From the cell containing the given text, extract its center point as [X, Y] coordinate. 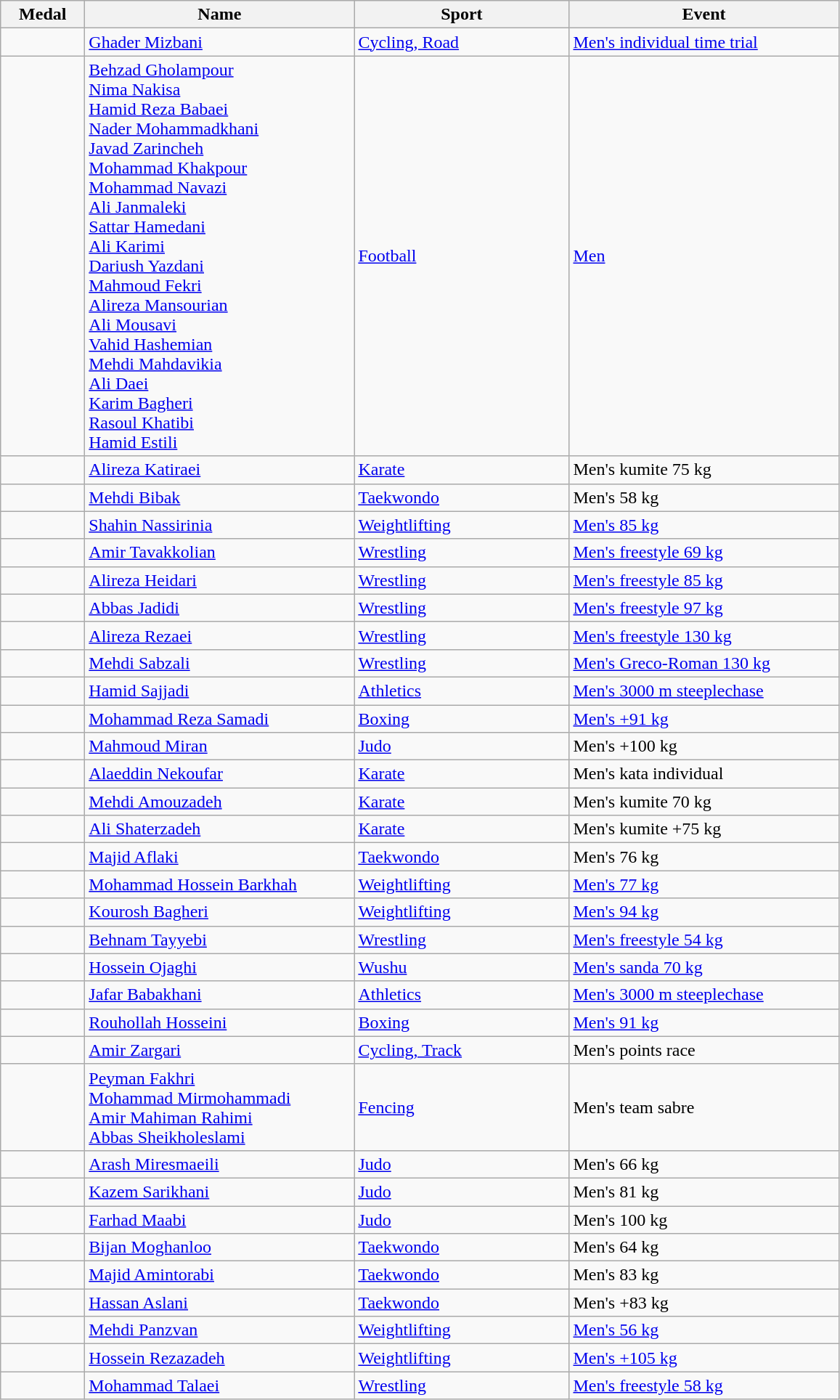
Men's freestyle 130 kg [704, 635]
Men's points race [704, 1050]
Men's kumite 75 kg [704, 470]
Medal [43, 15]
Bijan Moghanloo [219, 1248]
Men's 56 kg [704, 1330]
Arash Miresmaeili [219, 1164]
Farhad Maabi [219, 1219]
Amir Tavakkolian [219, 553]
Men's 64 kg [704, 1248]
Alireza Rezaei [219, 635]
Football [462, 256]
Men [704, 256]
Alireza Heidari [219, 580]
Mohammad Hossein Barkhah [219, 884]
Men's 77 kg [704, 884]
Men's team sabre [704, 1107]
Mehdi Panzvan [219, 1330]
Amir Zargari [219, 1050]
Hamid Sajjadi [219, 691]
Men's 91 kg [704, 1022]
Mahmoud Miran [219, 746]
Hossein Rezazadeh [219, 1358]
Ghader Mizbani [219, 42]
Majid Amintorabi [219, 1275]
Alaeddin Nekoufar [219, 774]
Event [704, 15]
Men's kata individual [704, 774]
Men's +91 kg [704, 718]
Hassan Aslani [219, 1303]
Men's 94 kg [704, 912]
Men's kumite 70 kg [704, 802]
Men's freestyle 69 kg [704, 553]
Cycling, Track [462, 1050]
Kazem Sarikhani [219, 1192]
Men's 83 kg [704, 1275]
Name [219, 15]
Men's individual time trial [704, 42]
Men's +83 kg [704, 1303]
Mehdi Bibak [219, 497]
Sport [462, 15]
Men's Greco-Roman 130 kg [704, 663]
Men's 66 kg [704, 1164]
Men's 85 kg [704, 525]
Mohammad Reza Samadi [219, 718]
Fencing [462, 1107]
Men's kumite +75 kg [704, 829]
Hossein Ojaghi [219, 967]
Men's freestyle 54 kg [704, 940]
Kourosh Bagheri [219, 912]
Wushu [462, 967]
Peyman FakhriMohammad MirmohammadiAmir Mahiman RahimiAbbas Sheikholeslami [219, 1107]
Ali Shaterzadeh [219, 829]
Men's +105 kg [704, 1358]
Men's freestyle 97 kg [704, 608]
Men's 81 kg [704, 1192]
Men's freestyle 58 kg [704, 1385]
Men's sanda 70 kg [704, 967]
Alireza Katiraei [219, 470]
Mohammad Talaei [219, 1385]
Men's 100 kg [704, 1219]
Jafar Babakhani [219, 995]
Shahin Nassirinia [219, 525]
Men's 76 kg [704, 857]
Cycling, Road [462, 42]
Mehdi Amouzadeh [219, 802]
Rouhollah Hosseini [219, 1022]
Abbas Jadidi [219, 608]
Men's 58 kg [704, 497]
Majid Aflaki [219, 857]
Mehdi Sabzali [219, 663]
Men's +100 kg [704, 746]
Men's freestyle 85 kg [704, 580]
Behnam Tayyebi [219, 940]
